Detect which cell encompasses the target text, then output its (X, Y) center coordinate. 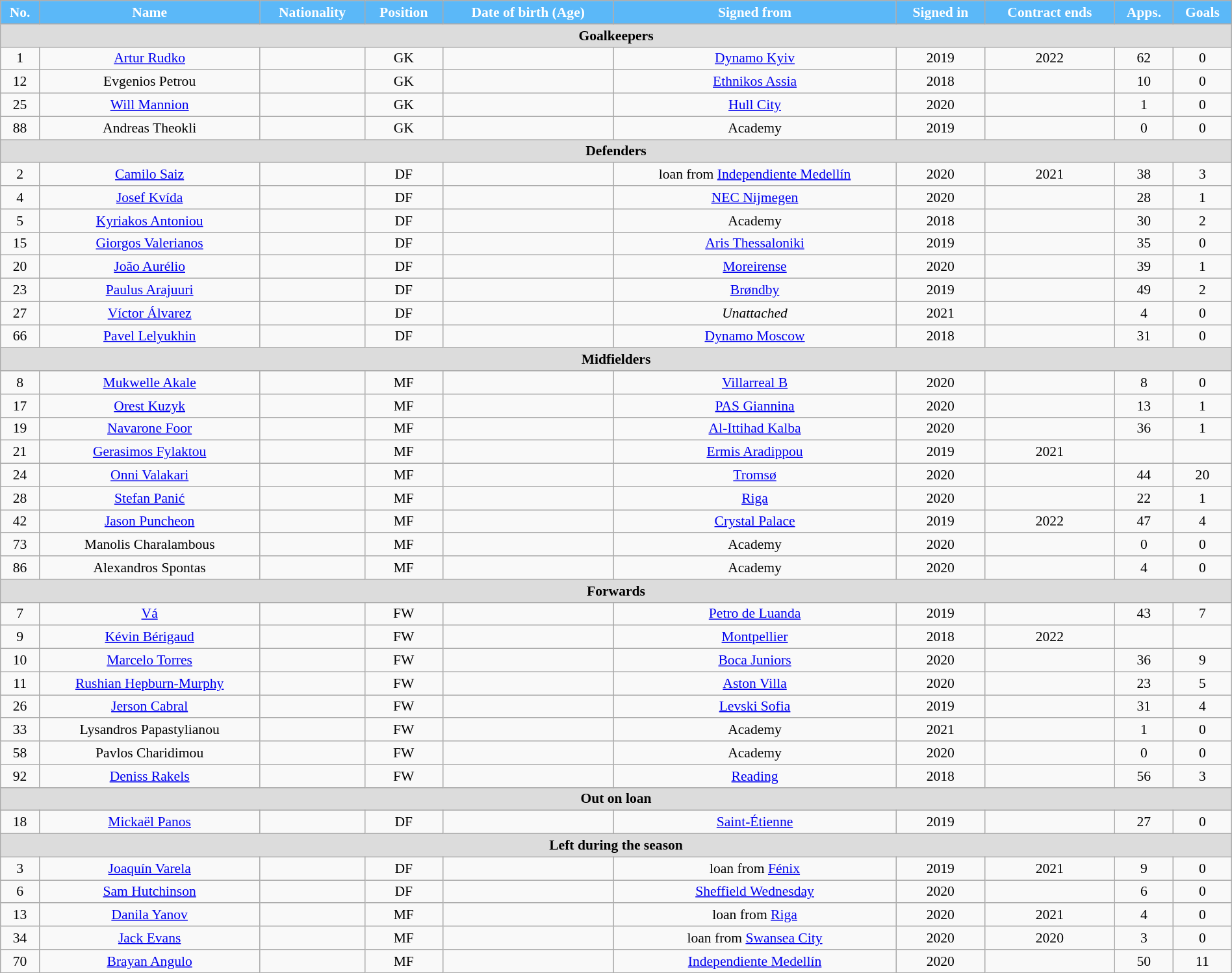
João Aurélio (149, 267)
Sam Hutchinson (149, 892)
42 (20, 522)
73 (20, 545)
loan from Independiente Medellín (755, 175)
Brøndby (755, 290)
Camilo Saiz (149, 175)
12 (20, 82)
Jerson Cabral (149, 707)
Left during the season (616, 846)
19 (20, 429)
Midfielders (616, 360)
Artur Rudko (149, 58)
Montpellier (755, 637)
18 (20, 822)
Apps. (1144, 12)
No. (20, 12)
25 (20, 105)
Kyriakos Antoniou (149, 221)
Mickaël Panos (149, 822)
Riga (755, 498)
Crystal Palace (755, 522)
Goals (1203, 12)
Ermis Aradippou (755, 452)
Orest Kuzyk (149, 406)
Lysandros Papastylianou (149, 730)
39 (1144, 267)
92 (20, 776)
62 (1144, 58)
Onni Valakari (149, 475)
Paulus Arajuuri (149, 290)
Víctor Álvarez (149, 313)
Forwards (616, 591)
26 (20, 707)
Andreas Theokli (149, 128)
Saint-Étienne (755, 822)
Alexandros Spontas (149, 568)
Pavel Lelyukhin (149, 336)
loan from Swansea City (755, 938)
Evgenios Petrou (149, 82)
15 (20, 244)
Al-Ittihad Kalba (755, 429)
70 (20, 961)
loan from Fénix (755, 868)
33 (20, 730)
Jack Evans (149, 938)
21 (20, 452)
88 (20, 128)
30 (1144, 221)
Petro de Luanda (755, 614)
22 (1144, 498)
17 (20, 406)
50 (1144, 961)
Will Mannion (149, 105)
Position (404, 12)
Independiente Medellín (755, 961)
PAS Giannina (755, 406)
56 (1144, 776)
86 (20, 568)
Unattached (755, 313)
Out on loan (616, 799)
35 (1144, 244)
Signed from (755, 12)
58 (20, 753)
Navarone Foor (149, 429)
43 (1144, 614)
NEC Nijmegen (755, 197)
34 (20, 938)
Deniss Rakels (149, 776)
loan from Riga (755, 915)
Jason Puncheon (149, 522)
Kévin Bérigaud (149, 637)
Mukwelle Akale (149, 383)
44 (1144, 475)
Dynamo Moscow (755, 336)
47 (1144, 522)
49 (1144, 290)
Signed in (941, 12)
Nationality (312, 12)
Rushian Hepburn-Murphy (149, 683)
Levski Sofia (755, 707)
24 (20, 475)
Name (149, 12)
Manolis Charalambous (149, 545)
Pavlos Charidimou (149, 753)
38 (1144, 175)
Contract ends (1050, 12)
Marcelo Torres (149, 661)
Ethnikos Assia (755, 82)
Vá (149, 614)
Joaquín Varela (149, 868)
Reading (755, 776)
Date of birth (Age) (528, 12)
Defenders (616, 151)
Goalkeepers (616, 36)
Moreirense (755, 267)
Boca Juniors (755, 661)
Gerasimos Fylaktou (149, 452)
Brayan Angulo (149, 961)
Tromsø (755, 475)
Villarreal B (755, 383)
Aris Thessaloniki (755, 244)
Stefan Panić (149, 498)
Josef Kvída (149, 197)
Sheffield Wednesday (755, 892)
Aston Villa (755, 683)
Danila Yanov (149, 915)
Dynamo Kyiv (755, 58)
Hull City (755, 105)
66 (20, 336)
Giorgos Valerianos (149, 244)
